Scan for the cell matching the given text and deliver its (X, Y) coordinate at center. 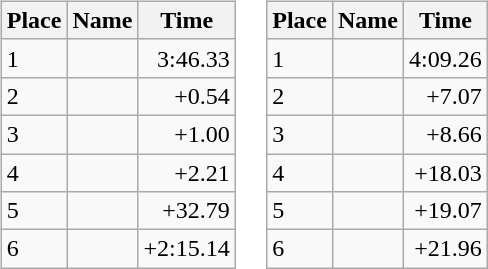
+21.96 (445, 249)
3:46.33 (186, 58)
+2:15.14 (186, 249)
+32.79 (186, 211)
+0.54 (186, 96)
+19.07 (445, 211)
4:09.26 (445, 58)
+18.03 (445, 173)
+2.21 (186, 173)
+1.00 (186, 134)
+8.66 (445, 134)
+7.07 (445, 96)
